From the cell containing the given text, extract its center point as [x, y] coordinate. 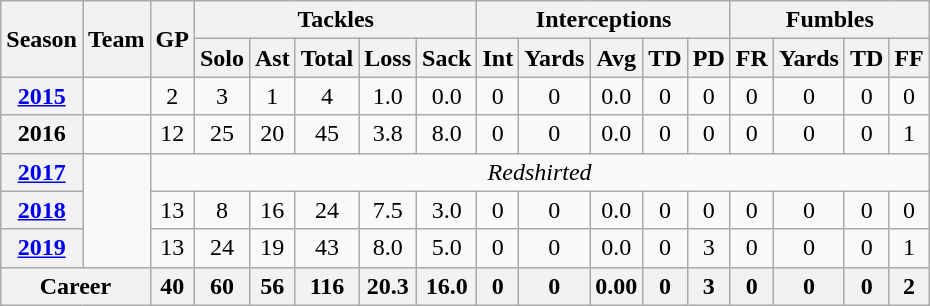
Ast [272, 58]
FF [909, 58]
4 [327, 96]
16.0 [447, 286]
7.5 [388, 210]
19 [272, 248]
3.0 [447, 210]
5.0 [447, 248]
GP [172, 39]
0.00 [616, 286]
2016 [42, 134]
2015 [42, 96]
Solo [222, 58]
Avg [616, 58]
45 [327, 134]
60 [222, 286]
Season [42, 39]
Team [116, 39]
43 [327, 248]
116 [327, 286]
20 [272, 134]
Int [498, 58]
20.3 [388, 286]
12 [172, 134]
56 [272, 286]
PD [708, 58]
25 [222, 134]
Interceptions [604, 20]
3.8 [388, 134]
Loss [388, 58]
40 [172, 286]
16 [272, 210]
Career [76, 286]
2019 [42, 248]
Redshirted [540, 172]
Fumbles [830, 20]
Sack [447, 58]
8 [222, 210]
Tackles [336, 20]
FR [752, 58]
Total [327, 58]
1.0 [388, 96]
2017 [42, 172]
2018 [42, 210]
